Capture the cell that displays the provided text and extract its (x, y) central coordinate. 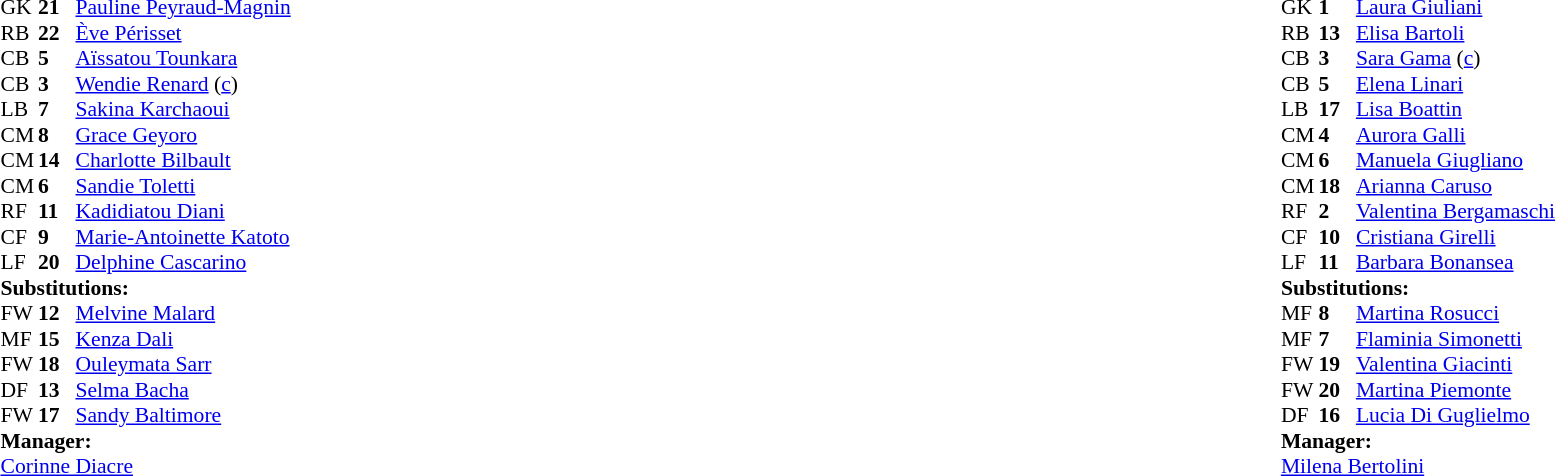
16 (1337, 415)
Manuela Giugliano (1456, 161)
Kenza Dali (184, 339)
9 (57, 237)
14 (57, 161)
Sandie Toletti (184, 186)
22 (57, 33)
Sara Gama (c) (1456, 59)
10 (1337, 237)
Flaminia Simonetti (1456, 339)
Ève Périsset (184, 33)
Martina Rosucci (1456, 313)
19 (1337, 365)
Cristiana Girelli (1456, 237)
Arianna Caruso (1456, 186)
Grace Geyoro (184, 135)
Charlotte Bilbault (184, 161)
Elisa Bartoli (1456, 33)
Aïssatou Tounkara (184, 59)
Selma Bacha (184, 390)
Elena Linari (1456, 84)
Aurora Galli (1456, 135)
Kadidiatou Diani (184, 211)
Lisa Boattin (1456, 109)
Ouleymata Sarr (184, 365)
Valentina Bergamaschi (1456, 211)
Lucia Di Guglielmo (1456, 415)
Marie-Antoinette Katoto (184, 237)
Martina Piemonte (1456, 390)
Delphine Cascarino (184, 263)
Wendie Renard (c) (184, 84)
Sandy Baltimore (184, 415)
Barbara Bonansea (1456, 263)
Melvine Malard (184, 313)
Sakina Karchaoui (184, 109)
Valentina Giacinti (1456, 365)
12 (57, 313)
2 (1337, 211)
15 (57, 339)
4 (1337, 135)
